Return [X, Y] of the center of cell containing provided text 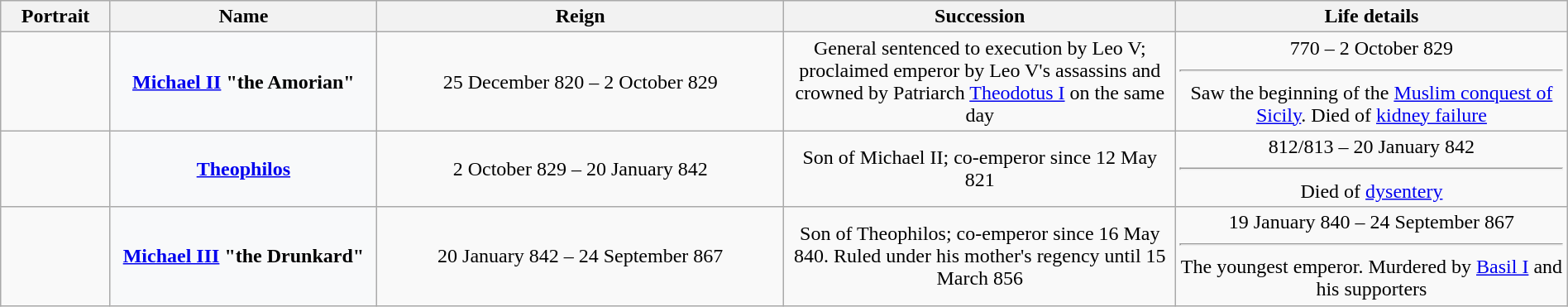
Son of Michael II; co-emperor since 12 May 821 [980, 169]
Name [243, 17]
20 January 842 – 24 September 867 [581, 257]
25 December 820 – 2 October 829 [581, 81]
Michael III "the Drunkard" [243, 257]
Reign [581, 17]
2 October 829 – 20 January 842 [581, 169]
Succession [980, 17]
Theophilos [243, 169]
770 – 2 October 829Saw the beginning of the Muslim conquest of Sicily. Died of kidney failure [1372, 81]
19 January 840 – 24 September 867The youngest emperor. Murdered by Basil I and his supporters [1372, 257]
Michael II "the Amorian" [243, 81]
Life details [1372, 17]
General sentenced to execution by Leo V; proclaimed emperor by Leo V's assassins and crowned by Patriarch Theodotus I on the same day [980, 81]
812/813 – 20 January 842Died of dysentery [1372, 169]
Portrait [56, 17]
Son of Theophilos; co-emperor since 16 May 840. Ruled under his mother's regency until 15 March 856 [980, 257]
